Provide the [X, Y] coordinate of the cell's center where the given text is located.  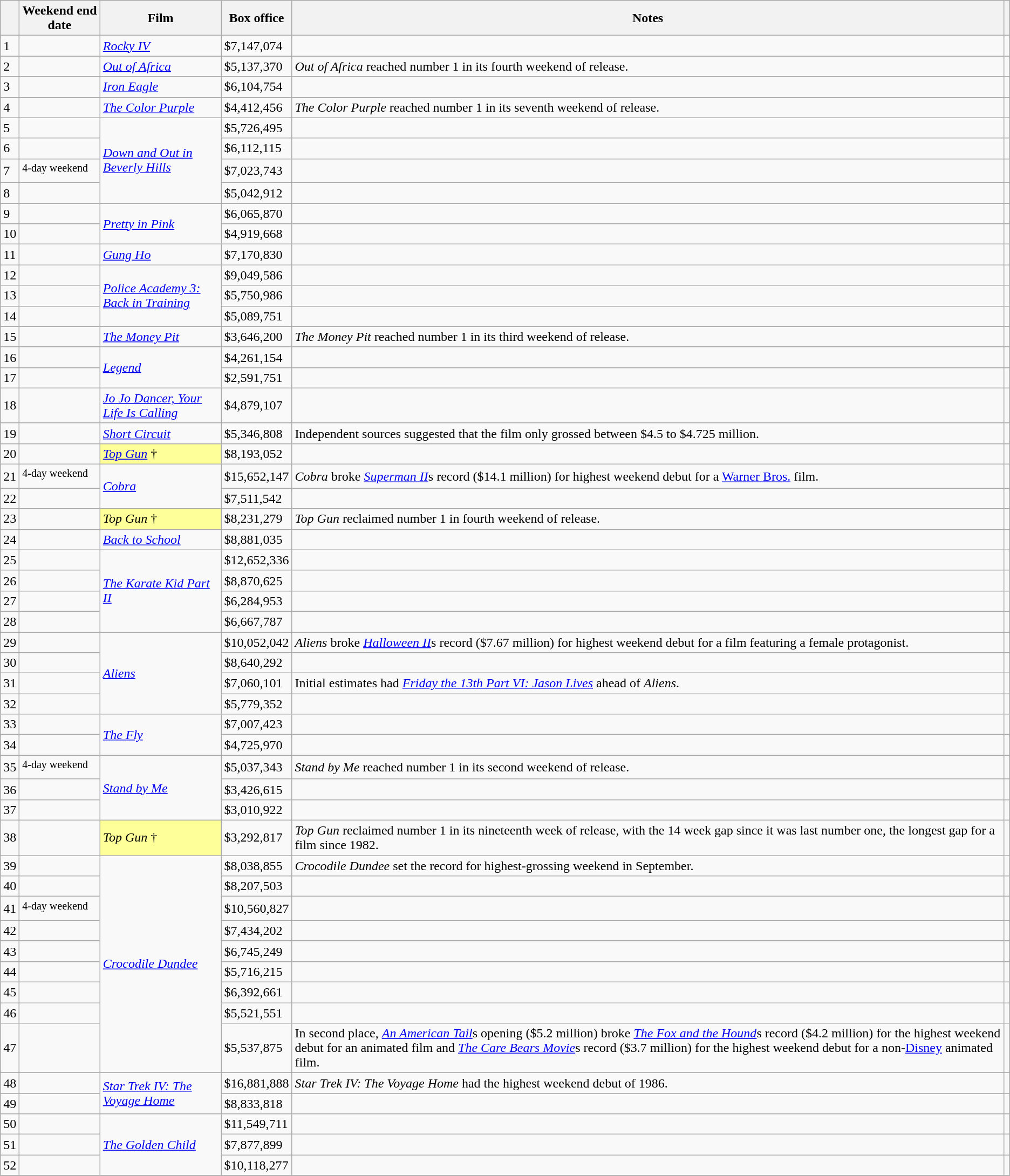
22 [10, 498]
$6,667,787 [257, 621]
Police Academy 3: Back in Training [161, 296]
40 [10, 886]
9 [10, 214]
Short Circuit [161, 433]
26 [10, 580]
$6,745,249 [257, 951]
$7,147,074 [257, 46]
$4,725,970 [257, 745]
$5,779,352 [257, 704]
42 [10, 931]
23 [10, 519]
Down and Out in Beverly Hills [161, 161]
Out of Africa reached number 1 in its fourth weekend of release. [647, 66]
$3,010,922 [257, 810]
24 [10, 539]
$5,042,912 [257, 193]
1 [10, 46]
$10,052,042 [257, 642]
Crocodile Dundee set the record for highest-grossing weekend in September. [647, 866]
7 [10, 170]
36 [10, 789]
$7,170,830 [257, 255]
$6,104,754 [257, 87]
$5,537,875 [257, 1048]
29 [10, 642]
31 [10, 683]
8 [10, 193]
Iron Eagle [161, 87]
Weekend end date [59, 18]
$7,877,899 [257, 1145]
Stand by Me [161, 788]
$5,089,751 [257, 316]
Stand by Me reached number 1 in its second weekend of release. [647, 767]
$4,261,154 [257, 357]
Gung Ho [161, 255]
$8,038,855 [257, 866]
$11,549,711 [257, 1124]
38 [10, 838]
The Karate Kid Part II [161, 591]
Aliens [161, 673]
5 [10, 128]
30 [10, 663]
$3,646,200 [257, 337]
$8,231,279 [257, 519]
12 [10, 275]
$4,879,107 [257, 406]
$5,521,551 [257, 1013]
$6,284,953 [257, 601]
$5,037,343 [257, 767]
$10,118,277 [257, 1165]
Independent sources suggested that the film only grossed between $4.5 to $4.725 million. [647, 433]
$16,881,888 [257, 1083]
$8,833,818 [257, 1104]
$8,870,625 [257, 580]
$2,591,751 [257, 378]
$8,207,503 [257, 886]
The Color Purple [161, 107]
3 [10, 87]
20 [10, 454]
34 [10, 745]
The Color Purple reached number 1 in its seventh weekend of release. [647, 107]
The Fly [161, 735]
28 [10, 621]
Film [161, 18]
$15,652,147 [257, 477]
16 [10, 357]
$7,023,743 [257, 170]
17 [10, 378]
33 [10, 724]
4 [10, 107]
37 [10, 810]
18 [10, 406]
$7,511,542 [257, 498]
$3,292,817 [257, 838]
47 [10, 1048]
41 [10, 908]
15 [10, 337]
Legend [161, 367]
45 [10, 993]
$8,881,035 [257, 539]
48 [10, 1083]
Aliens broke Halloween IIs record ($7.67 million) for highest weekend debut for a film featuring a female protagonist. [647, 642]
2 [10, 66]
$6,112,115 [257, 148]
$10,560,827 [257, 908]
50 [10, 1124]
Pretty in Pink [161, 224]
13 [10, 296]
$4,412,456 [257, 107]
19 [10, 433]
Rocky IV [161, 46]
$5,716,215 [257, 972]
Crocodile Dundee [161, 965]
$7,060,101 [257, 683]
$5,346,808 [257, 433]
Cobra [161, 487]
32 [10, 704]
27 [10, 601]
$9,049,586 [257, 275]
$8,640,292 [257, 663]
$12,652,336 [257, 560]
Notes [647, 18]
$7,434,202 [257, 931]
39 [10, 866]
44 [10, 972]
51 [10, 1145]
Out of Africa [161, 66]
25 [10, 560]
Top Gun reclaimed number 1 in fourth weekend of release. [647, 519]
The Money Pit reached number 1 in its third weekend of release. [647, 337]
$5,726,495 [257, 128]
The Money Pit [161, 337]
11 [10, 255]
Back to School [161, 539]
$3,426,615 [257, 789]
$6,065,870 [257, 214]
43 [10, 951]
$4,919,668 [257, 234]
10 [10, 234]
$7,007,423 [257, 724]
The Golden Child [161, 1145]
Initial estimates had Friday the 13th Part VI: Jason Lives ahead of Aliens. [647, 683]
35 [10, 767]
6 [10, 148]
Star Trek IV: The Voyage Home had the highest weekend debut of 1986. [647, 1083]
$8,193,052 [257, 454]
49 [10, 1104]
Box office [257, 18]
Cobra broke Superman IIs record ($14.1 million) for highest weekend debut for a Warner Bros. film. [647, 477]
14 [10, 316]
$5,137,370 [257, 66]
52 [10, 1165]
$6,392,661 [257, 993]
$5,750,986 [257, 296]
Star Trek IV: The Voyage Home [161, 1093]
Jo Jo Dancer, Your Life Is Calling [161, 406]
46 [10, 1013]
21 [10, 477]
